Pinpoint the cell where the given text exists, returning its [x, y] midpoint coordinate. 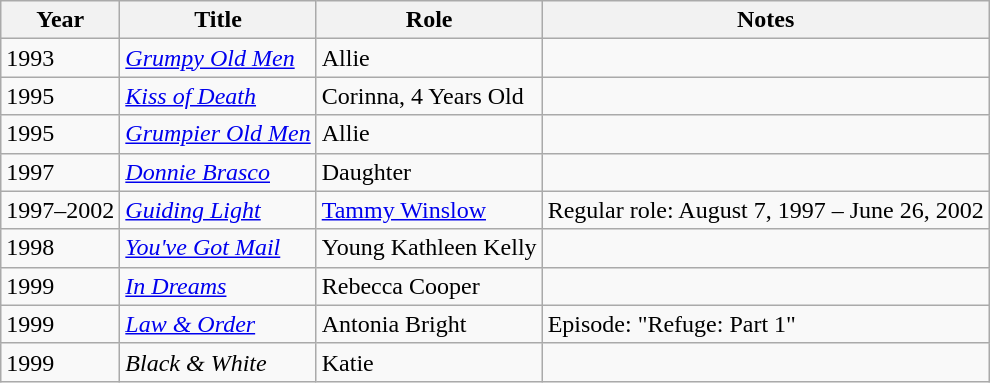
1993 [60, 58]
Tammy Winslow [429, 210]
Corinna, 4 Years Old [429, 96]
Guiding Light [218, 210]
You've Got Mail [218, 248]
Rebecca Cooper [429, 286]
Antonia Bright [429, 324]
Notes [766, 20]
Katie [429, 362]
Daughter [429, 172]
In Dreams [218, 286]
Donnie Brasco [218, 172]
Grumpy Old Men [218, 58]
1998 [60, 248]
Title [218, 20]
Year [60, 20]
Episode: "Refuge: Part 1" [766, 324]
1997–2002 [60, 210]
Black & White [218, 362]
1997 [60, 172]
Law & Order [218, 324]
Role [429, 20]
Regular role: August 7, 1997 – June 26, 2002 [766, 210]
Grumpier Old Men [218, 134]
Young Kathleen Kelly [429, 248]
Kiss of Death [218, 96]
